Return the [x, y] coordinate for the center point of the cell that contains the specified text.  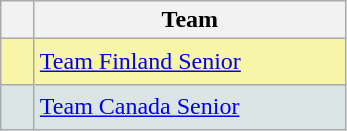
Team Canada Senior [190, 107]
Team Finland Senior [190, 62]
Team [190, 20]
